Extract the [X, Y] coordinate from the center of the cell holding the provided text.  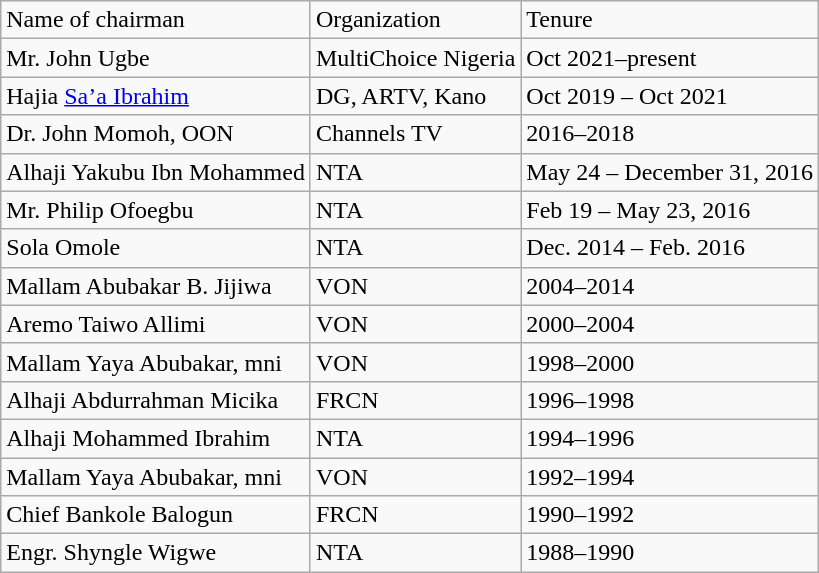
1992–1994 [670, 477]
Dr. John Momoh, OON [156, 134]
1988–1990 [670, 553]
2000–2004 [670, 324]
Hajia Sa’a Ibrahim [156, 96]
2004–2014 [670, 286]
1996–1998 [670, 400]
Tenure [670, 20]
Dec. 2014 – Feb. 2016 [670, 248]
Alhaji Mohammed Ibrahim [156, 438]
MultiChoice Nigeria [415, 58]
DG, ARTV, Kano [415, 96]
Chief Bankole Balogun [156, 515]
Organization [415, 20]
Mr. John Ugbe [156, 58]
Alhaji Abdurrahman Micika [156, 400]
1998–2000 [670, 362]
Oct 2021–present [670, 58]
Feb 19 – May 23, 2016 [670, 210]
Name of chairman [156, 20]
2016–2018 [670, 134]
Mr. Philip Ofoegbu [156, 210]
Oct 2019 – Oct 2021 [670, 96]
Alhaji Yakubu Ibn Mohammed [156, 172]
Channels TV [415, 134]
Sola Omole [156, 248]
1990–1992 [670, 515]
1994–1996 [670, 438]
Aremo Taiwo Allimi [156, 324]
May 24 – December 31, 2016 [670, 172]
Engr. Shyngle Wigwe [156, 553]
Mallam Abubakar B. Jijiwa [156, 286]
